Pinpoint the cell where the given text exists, returning its [X, Y] midpoint coordinate. 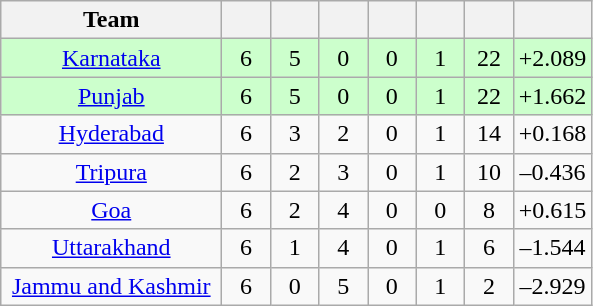
–0.436 [552, 172]
Goa [112, 210]
Uttarakhand [112, 248]
10 [490, 172]
Hyderabad [112, 134]
Team [112, 20]
8 [490, 210]
14 [490, 134]
+0.168 [552, 134]
Tripura [112, 172]
Jammu and Kashmir [112, 286]
+1.662 [552, 96]
Karnataka [112, 58]
+2.089 [552, 58]
–2.929 [552, 286]
+0.615 [552, 210]
Punjab [112, 96]
–1.544 [552, 248]
